Determine the [X, Y] coordinate at the center of the cell enclosing the given text.  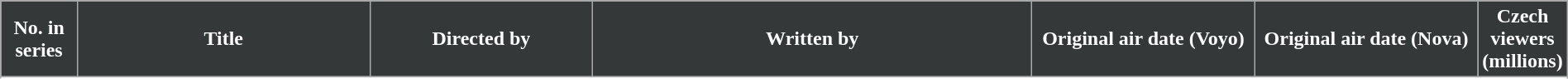
Written by [812, 39]
Original air date (Nova) [1366, 39]
Directed by [481, 39]
No. inseries [40, 39]
Czech viewers(millions) [1523, 39]
Title [223, 39]
Original air date (Voyo) [1144, 39]
